For the text-containing cell, return its midpoint in [x, y] coordinate format. 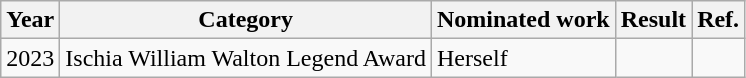
2023 [30, 58]
Result [653, 20]
Ischia William Walton Legend Award [246, 58]
Nominated work [523, 20]
Category [246, 20]
Ref. [718, 20]
Year [30, 20]
Herself [523, 58]
